Capture the cell that displays the provided text and extract its [x, y] central coordinate. 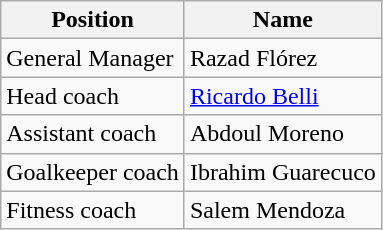
Head coach [93, 96]
Position [93, 20]
Assistant coach [93, 134]
Razad Flórez [282, 58]
General Manager [93, 58]
Goalkeeper coach [93, 172]
Ricardo Belli [282, 96]
Salem Mendoza [282, 210]
Fitness coach [93, 210]
Abdoul Moreno [282, 134]
Name [282, 20]
Ibrahim Guarecuco [282, 172]
